Return (X, Y) of the center of cell containing provided text 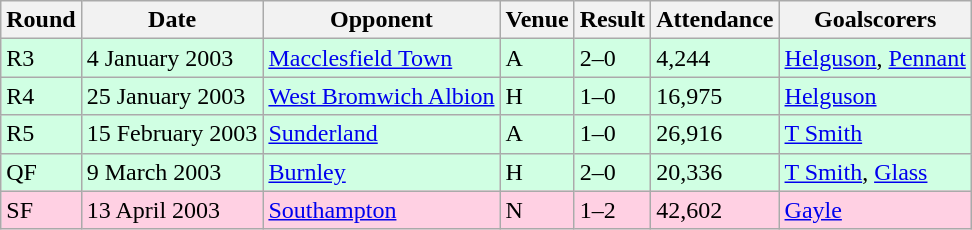
Goalscorers (875, 20)
Attendance (715, 20)
R5 (41, 134)
4 January 2003 (172, 58)
T Smith, Glass (875, 172)
Round (41, 20)
Burnley (382, 172)
Gayle (875, 210)
R3 (41, 58)
T Smith (875, 134)
Macclesfield Town (382, 58)
Date (172, 20)
QF (41, 172)
Helguson, Pennant (875, 58)
Venue (537, 20)
9 March 2003 (172, 172)
SF (41, 210)
Sunderland (382, 134)
R4 (41, 96)
Helguson (875, 96)
13 April 2003 (172, 210)
Opponent (382, 20)
20,336 (715, 172)
Southampton (382, 210)
16,975 (715, 96)
42,602 (715, 210)
1–2 (612, 210)
West Bromwich Albion (382, 96)
N (537, 210)
25 January 2003 (172, 96)
26,916 (715, 134)
4,244 (715, 58)
Result (612, 20)
15 February 2003 (172, 134)
